Detect which cell encompasses the target text, then output its [x, y] center coordinate. 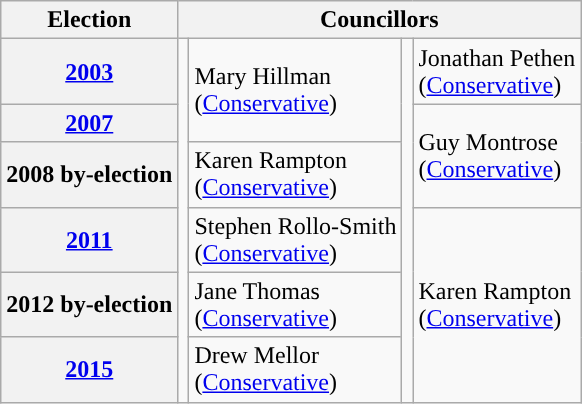
Mary Hillman(Conservative) [296, 90]
Jane Thomas(Conservative) [296, 304]
Drew Mellor(Conservative) [296, 370]
2012 by-election [90, 304]
2015 [90, 370]
Jonathan Pethen(Conservative) [497, 72]
Election [90, 20]
2003 [90, 72]
Stephen Rollo-Smith(Conservative) [296, 240]
Guy Montrose(Conservative) [497, 156]
2007 [90, 123]
2011 [90, 240]
Councillors [380, 20]
2008 by-election [90, 174]
